Provide the [x, y] coordinate of the cell's center where the given text is located.  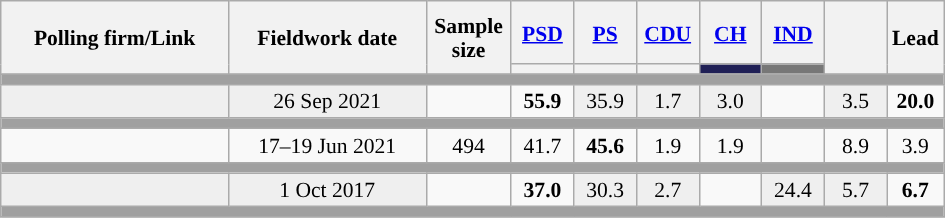
2.7 [668, 190]
Polling firm/Link [115, 38]
5.7 [856, 190]
1.7 [668, 101]
CDU [668, 32]
41.7 [542, 146]
8.9 [856, 146]
Fieldwork date [327, 38]
1 Oct 2017 [327, 190]
24.4 [794, 190]
6.7 [916, 190]
35.9 [606, 101]
Sample size [468, 38]
IND [794, 32]
45.6 [606, 146]
20.0 [916, 101]
17–19 Jun 2021 [327, 146]
CH [730, 32]
30.3 [606, 190]
494 [468, 146]
37.0 [542, 190]
3.9 [916, 146]
PSD [542, 32]
55.9 [542, 101]
3.0 [730, 101]
PS [606, 32]
3.5 [856, 101]
26 Sep 2021 [327, 101]
Lead [916, 38]
